Locate the cell with the specified text and output its [x, y] center coordinate. 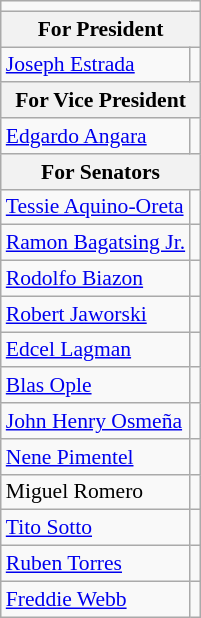
Freddie Webb [96, 599]
Edcel Lagman [96, 350]
For Senators [101, 172]
Robert Jaworski [96, 314]
For Vice President [101, 101]
John Henry Osmeña [96, 421]
Joseph Estrada [96, 65]
Blas Ople [96, 386]
Nene Pimentel [96, 457]
Miguel Romero [96, 492]
Tessie Aquino-Oreta [96, 207]
Ruben Torres [96, 564]
For President [101, 29]
Tito Sotto [96, 528]
Edgardo Angara [96, 136]
Rodolfo Biazon [96, 279]
Ramon Bagatsing Jr. [96, 243]
